Locate the cell with the specified text and output its (X, Y) center coordinate. 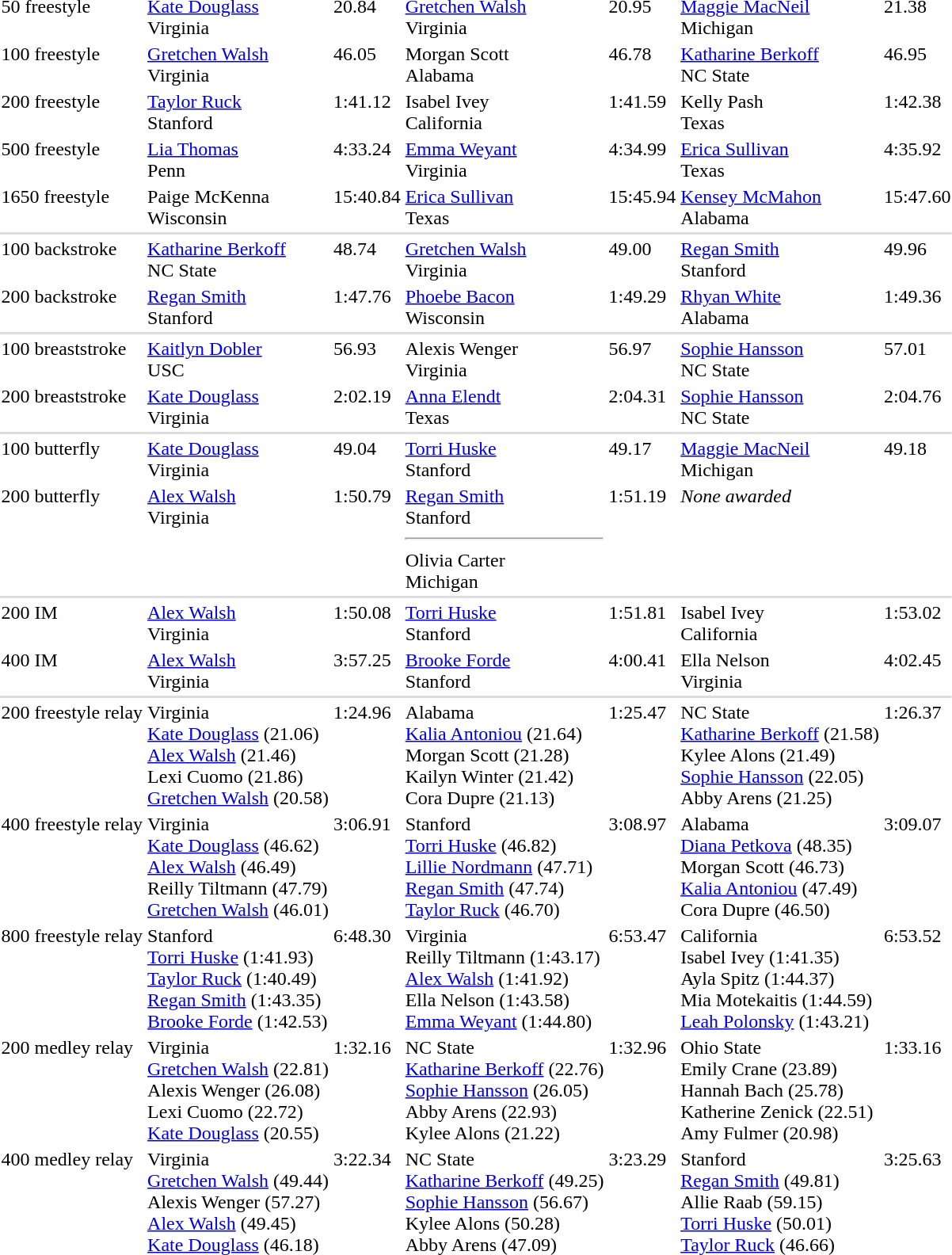
200 medley relay (72, 1090)
1:50.79 (367, 539)
VirginiaReilly Tiltmann (1:43.17)Alex Walsh (1:41.92)Ella Nelson (1:43.58)Emma Weyant (1:44.80) (505, 978)
200 freestyle (72, 113)
4:34.99 (642, 160)
Alexis Wenger Virginia (505, 360)
Kensey McMahon Alabama (780, 208)
1:41.59 (642, 113)
1:24.96 (367, 755)
100 butterfly (72, 460)
46.05 (367, 65)
Lia Thomas Penn (238, 160)
200 breaststroke (72, 407)
100 breaststroke (72, 360)
Ohio StateEmily Crane (23.89)Hannah Bach (25.78)Katherine Zenick (22.51)Amy Fulmer (20.98) (780, 1090)
400 freestyle relay (72, 867)
3:09.07 (917, 867)
1:26.37 (917, 755)
15:45.94 (642, 208)
Emma Weyant Virginia (505, 160)
Taylor Ruck Stanford (238, 113)
1:51.81 (642, 623)
Phoebe Bacon Wisconsin (505, 307)
3:08.97 (642, 867)
1:42.38 (917, 113)
46.95 (917, 65)
56.93 (367, 360)
1:33.16 (917, 1090)
56.97 (642, 360)
Kate Douglass Virginia (238, 460)
3:57.25 (367, 670)
VirginiaGretchen Walsh (22.81)Alexis Wenger (26.08)Lexi Cuomo (22.72)Kate Douglass (20.55) (238, 1090)
15:40.84 (367, 208)
49.04 (367, 460)
VirginiaKate Douglass (21.06)Alex Walsh (21.46)Lexi Cuomo (21.86)Gretchen Walsh (20.58) (238, 755)
4:00.41 (642, 670)
1:51.19 (642, 539)
1:32.16 (367, 1090)
Anna Elendt Texas (505, 407)
200 butterfly (72, 539)
2:02.19 (367, 407)
49.17 (642, 460)
CaliforniaIsabel Ivey (1:41.35)Ayla Spitz (1:44.37)Mia Motekaitis (1:44.59)Leah Polonsky (1:43.21) (780, 978)
4:02.45 (917, 670)
Regan Smith Stanford Olivia Carter Michigan (505, 539)
Ella Nelson Virginia (780, 670)
49.96 (917, 260)
1650 freestyle (72, 208)
800 freestyle relay (72, 978)
15:47.60 (917, 208)
NC StateKatharine Berkoff (22.76)Sophie Hansson (26.05)Abby Arens (22.93)Kylee Alons (21.22) (505, 1090)
VirginiaKate Douglass (46.62)Alex Walsh (46.49)Reilly Tiltmann (47.79)Gretchen Walsh (46.01) (238, 867)
1:49.29 (642, 307)
4:33.24 (367, 160)
1:49.36 (917, 307)
Regan Smith Stanford (238, 307)
6:53.47 (642, 978)
48.74 (367, 260)
Rhyan White Alabama (780, 307)
Kate DouglassVirginia (238, 407)
Maggie MacNeilMichigan (780, 460)
1:50.08 (367, 623)
46.78 (642, 65)
49.00 (642, 260)
1:47.76 (367, 307)
1:32.96 (642, 1090)
57.01 (917, 360)
100 backstroke (72, 260)
None awarded (816, 539)
Kaitlyn Dobler USC (238, 360)
StanfordTorri Huske (1:41.93)Taylor Ruck (1:40.49)Regan Smith (1:43.35)Brooke Forde (1:42.53) (238, 978)
200 IM (72, 623)
AlabamaKalia Antoniou (21.64)Morgan Scott (21.28)Kailyn Winter (21.42)Cora Dupre (21.13) (505, 755)
Regan SmithStanford (780, 260)
1:25.47 (642, 755)
200 backstroke (72, 307)
49.18 (917, 460)
2:04.31 (642, 407)
Paige McKenna Wisconsin (238, 208)
Kelly Pash Texas (780, 113)
Stanford Torri Huske (46.82) Lillie Nordmann (47.71) Regan Smith (47.74) Taylor Ruck (46.70) (505, 867)
500 freestyle (72, 160)
2:04.76 (917, 407)
100 freestyle (72, 65)
6:53.52 (917, 978)
1:53.02 (917, 623)
Brooke FordeStanford (505, 670)
200 freestyle relay (72, 755)
NC StateKatharine Berkoff (21.58)Kylee Alons (21.49)Sophie Hansson (22.05)Abby Arens (21.25) (780, 755)
4:35.92 (917, 160)
400 IM (72, 670)
1:41.12 (367, 113)
3:06.91 (367, 867)
6:48.30 (367, 978)
Morgan Scott Alabama (505, 65)
AlabamaDiana Petkova (48.35)Morgan Scott (46.73)Kalia Antoniou (47.49)Cora Dupre (46.50) (780, 867)
